Return the (x, y) coordinate for the center point of the cell that contains the specified text.  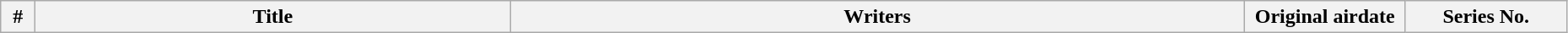
Writers (877, 17)
Original airdate (1324, 17)
Series No. (1486, 17)
Title (273, 17)
# (19, 17)
